Extract the [x, y] coordinate from the center of the cell holding the provided text.  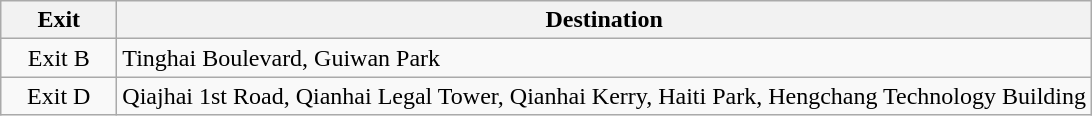
Exit D [59, 96]
Exit B [59, 58]
Exit [59, 20]
Qiajhai 1st Road, Qianhai Legal Tower, Qianhai Kerry, Haiti Park, Hengchang Technology Building [604, 96]
Tinghai Boulevard, Guiwan Park [604, 58]
Destination [604, 20]
